Output the [x, y] coordinate of the center of the cell containing the given text.  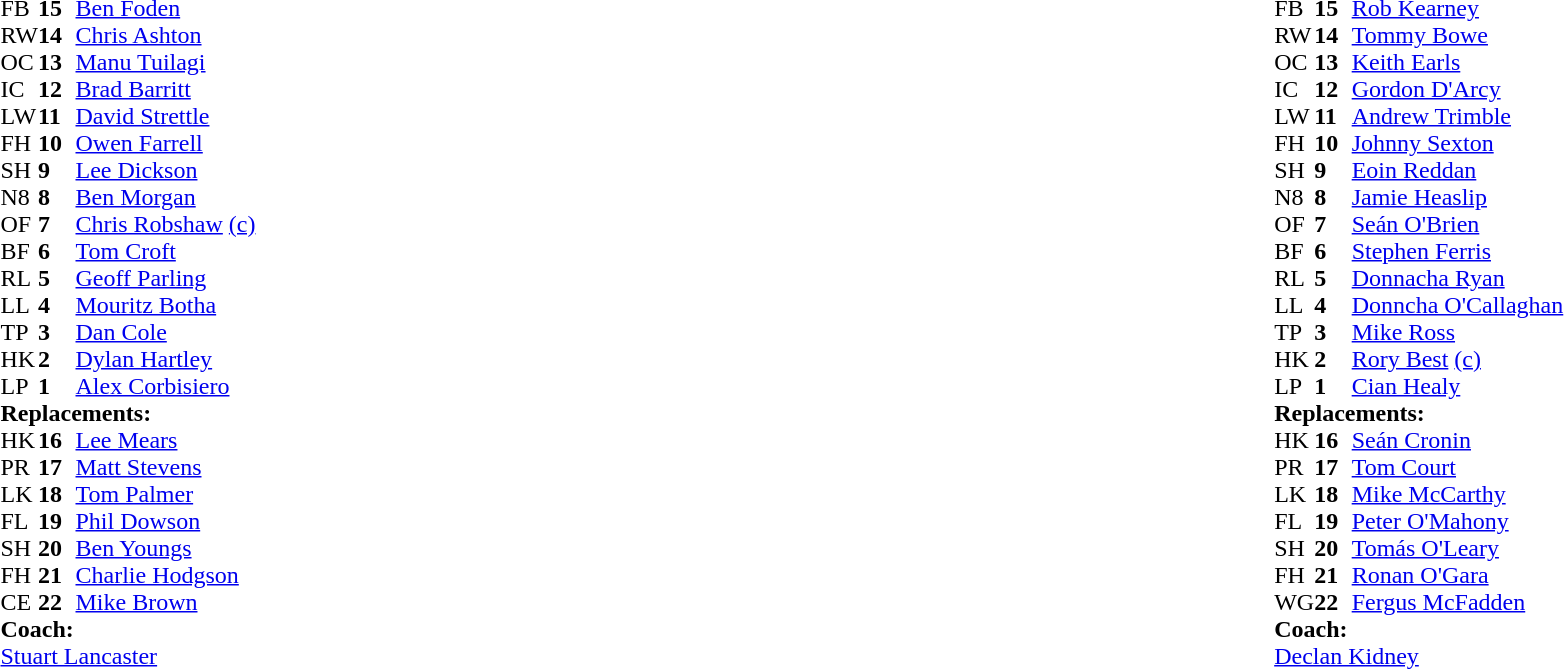
Cian Healy [1458, 386]
Stuart Lancaster [128, 656]
Charlie Hodgson [166, 576]
Chris Ashton [166, 36]
Mike Ross [1458, 332]
Dylan Hartley [166, 360]
Mike McCarthy [1458, 494]
Donnacha Ryan [1458, 278]
David Strettle [166, 116]
Jamie Heaslip [1458, 198]
Chris Robshaw (c) [166, 224]
Tom Palmer [166, 494]
CE [19, 602]
Stephen Ferris [1458, 252]
Dan Cole [166, 332]
Seán Cronin [1458, 440]
Brad Barritt [166, 90]
Matt Stevens [166, 468]
Manu Tuilagi [166, 62]
Tom Croft [166, 252]
Keith Earls [1458, 62]
Fergus McFadden [1458, 602]
Andrew Trimble [1458, 116]
Eoin Reddan [1458, 170]
Ronan O'Gara [1458, 576]
Lee Dickson [166, 170]
Phil Dowson [166, 522]
Ben Morgan [166, 198]
Tomás O'Leary [1458, 548]
Donncha O'Callaghan [1458, 306]
Tommy Bowe [1458, 36]
Mouritz Botha [166, 306]
Tom Court [1458, 468]
Alex Corbisiero [166, 386]
Rory Best (c) [1458, 360]
Peter O'Mahony [1458, 522]
Gordon D'Arcy [1458, 90]
Declan Kidney [1418, 656]
Geoff Parling [166, 278]
Lee Mears [166, 440]
Seán O'Brien [1458, 224]
Mike Brown [166, 602]
Johnny Sexton [1458, 144]
Owen Farrell [166, 144]
Ben Youngs [166, 548]
WG [1294, 602]
